Determine the (x, y) coordinate at the center of the cell enclosing the given text.  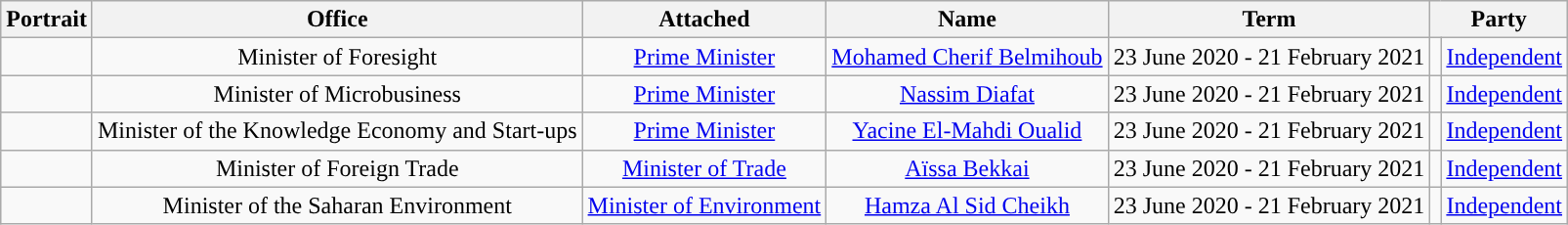
Term (1269, 20)
Minister of Environment (704, 205)
Aïssa Bekkai (967, 168)
Minister of the Knowledge Economy and Start-ups (337, 131)
Office (337, 20)
Name (967, 20)
Yacine El-Mahdi Oualid (967, 131)
Minister of Microbusiness (337, 94)
Minister of Foreign Trade (337, 168)
Minister of Foresight (337, 57)
Party (1499, 20)
Attached (704, 20)
Nassim Diafat (967, 94)
Minister of the Saharan Environment (337, 205)
Minister of Trade (704, 168)
Hamza Al Sid Cheikh (967, 205)
Portrait (47, 20)
Mohamed Cherif Belmihoub (967, 57)
